Scan for the cell matching the given text and deliver its [x, y] coordinate at center. 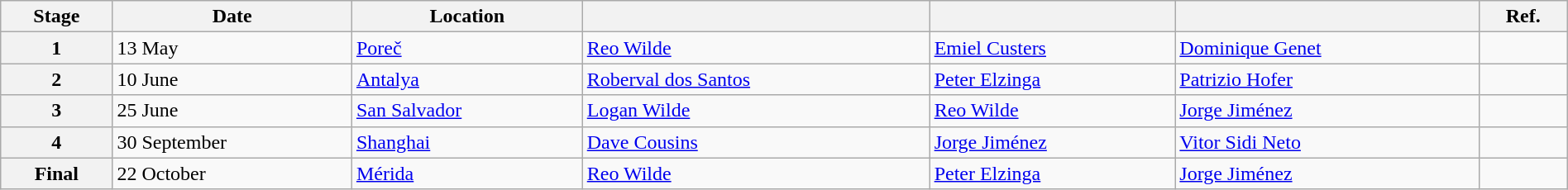
Antalya [466, 79]
10 June [232, 79]
Vitor Sidi Neto [1327, 142]
3 [56, 111]
San Salvador [466, 111]
Emiel Custers [1052, 48]
4 [56, 142]
2 [56, 79]
Logan Wilde [756, 111]
Ref. [1523, 17]
Stage [56, 17]
Mérida [466, 173]
1 [56, 48]
25 June [232, 111]
Location [466, 17]
Final [56, 173]
Dominique Genet [1327, 48]
13 May [232, 48]
Dave Cousins [756, 142]
22 October [232, 173]
30 September [232, 142]
Poreč [466, 48]
Patrizio Hofer [1327, 79]
Roberval dos Santos [756, 79]
Shanghai [466, 142]
Date [232, 17]
